Search for the cell housing the specified text and yield its [X, Y] center coordinate. 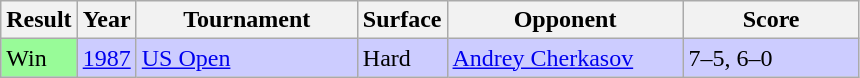
Surface [402, 20]
Score [771, 20]
7–5, 6–0 [771, 58]
Hard [402, 58]
Opponent [565, 20]
1987 [106, 58]
US Open [246, 58]
Andrey Cherkasov [565, 58]
Tournament [246, 20]
Win [39, 58]
Year [106, 20]
Result [39, 20]
